Provide the [X, Y] coordinate of the cell's center where the given text is located.  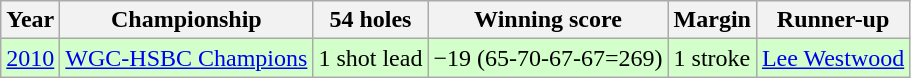
Winning score [548, 20]
2010 [30, 58]
1 shot lead [370, 58]
Championship [186, 20]
Lee Westwood [832, 58]
WGC-HSBC Champions [186, 58]
54 holes [370, 20]
Runner-up [832, 20]
Margin [712, 20]
1 stroke [712, 58]
Year [30, 20]
−19 (65-70-67-67=269) [548, 58]
